Extract the [x, y] coordinate from the center of the cell holding the provided text.  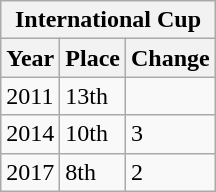
3 [171, 134]
International Cup [108, 20]
Place [93, 58]
13th [93, 96]
10th [93, 134]
2014 [30, 134]
Change [171, 58]
8th [93, 172]
2 [171, 172]
Year [30, 58]
2011 [30, 96]
2017 [30, 172]
